Output the [x, y] coordinate of the center of the cell containing the given text.  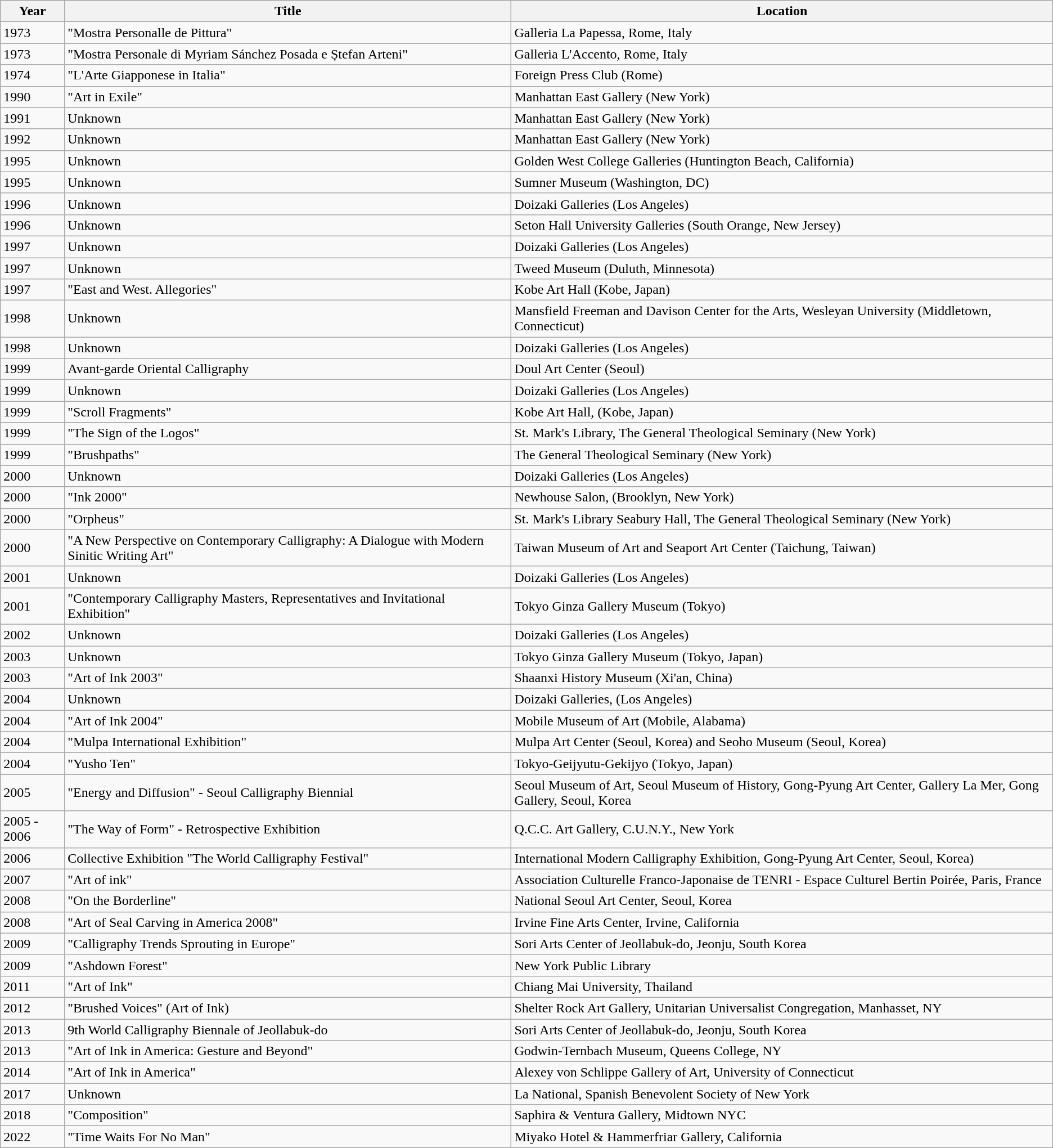
Seoul Museum of Art, Seoul Museum of History, Gong-Pyung Art Center, Gallery La Mer, Gong Gallery, Seoul, Korea [782, 792]
2007 [33, 880]
Title [288, 11]
Year [33, 11]
2018 [33, 1115]
International Modern Calligraphy Exhibition, Gong-Pyung Art Center, Seoul, Korea) [782, 858]
Doul Art Center (Seoul) [782, 369]
Location [782, 11]
Shaanxi History Museum (Xi'an, China) [782, 678]
"Scroll Fragments" [288, 412]
"Contemporary Calligraphy Masters, Representatives and Invitational Exhibition" [288, 606]
Tokyo Ginza Gallery Museum (Tokyo, Japan) [782, 657]
"Art of ink" [288, 880]
2002 [33, 635]
St. Mark's Library, The General Theological Seminary (New York) [782, 433]
"Mostra Personale di Myriam Sánchez Posada e Ștefan Arteni" [288, 54]
2006 [33, 858]
Sumner Museum (Washington, DC) [782, 182]
"Mostra Personalle de Pittura" [288, 33]
Q.C.C. Art Gallery, C.U.N.Y., New York [782, 829]
Shelter Rock Art Gallery, Unitarian Universalist Congregation, Manhasset, NY [782, 1008]
1990 [33, 97]
La National, Spanish Benevolent Society of New York [782, 1094]
2005 [33, 792]
The General Theological Seminary (New York) [782, 455]
"Yusho Ten" [288, 764]
Foreign Press Club (Rome) [782, 75]
"Mulpa International Exhibition" [288, 742]
"Art of Seal Carving in America 2008" [288, 922]
Avant-garde Oriental Calligraphy [288, 369]
"Ink 2000" [288, 497]
2022 [33, 1137]
Galleria La Papessa, Rome, Italy [782, 33]
1992 [33, 140]
Irvine Fine Arts Center, Irvine, California [782, 922]
Golden West College Galleries (Huntington Beach, California) [782, 161]
"Energy and Diffusion" - Seoul Calligraphy Biennial [288, 792]
Mobile Museum of Art (Mobile, Alabama) [782, 721]
Chiang Mai University, Thailand [782, 986]
"Art of Ink in America: Gesture and Beyond" [288, 1051]
2011 [33, 986]
"The Way of Form" - Retrospective Exhibition [288, 829]
2017 [33, 1094]
1974 [33, 75]
"Orpheus" [288, 519]
Miyako Hotel & Hammerfriar Gallery, California [782, 1137]
2012 [33, 1008]
9th World Calligraphy Biennale of Jeollabuk-do [288, 1029]
"Brushed Voices" (Art of Ink) [288, 1008]
"Art in Exile" [288, 97]
Tokyo Ginza Gallery Museum (Tokyo) [782, 606]
Tweed Museum (Duluth, Minnesota) [782, 268]
2014 [33, 1073]
"Brushpaths" [288, 455]
Newhouse Salon, (Brooklyn, New York) [782, 497]
St. Mark's Library Seabury Hall, The General Theological Seminary (New York) [782, 519]
Seton Hall University Galleries (South Orange, New Jersey) [782, 225]
Galleria L'Accento, Rome, Italy [782, 54]
Saphira & Ventura Gallery, Midtown NYC [782, 1115]
Doizaki Galleries, (Los Angeles) [782, 699]
"East and West. Allegories" [288, 290]
2005 - 2006 [33, 829]
"A New Perspective on Contemporary Calligraphy: A Dialogue with Modern Sinitic Writing Art" [288, 548]
"Art of Ink 2004" [288, 721]
Association Culturelle Franco-Japonaise de TENRI - Espace Culturel Bertin Poirée, Paris, France [782, 880]
Mansfield Freeman and Davison Center for the Arts, Wesleyan University (Middletown, Connecticut) [782, 319]
"Art of Ink 2003" [288, 678]
"On the Borderline" [288, 901]
New York Public Library [782, 965]
"Art of Ink in America" [288, 1073]
"L'Arte Giapponese in Italia" [288, 75]
Taiwan Museum of Art and Seaport Art Center (Taichung, Taiwan) [782, 548]
"Ashdown Forest" [288, 965]
"Calligraphy Trends Sprouting in Europe" [288, 944]
Collective Exhibition "The World Calligraphy Festival" [288, 858]
Kobe Art Hall, (Kobe, Japan) [782, 412]
Godwin-Ternbach Museum, Queens College, NY [782, 1051]
"Art of Ink" [288, 986]
Alexey von Schlippe Gallery of Art, University of Connecticut [782, 1073]
1991 [33, 118]
"Composition" [288, 1115]
"Time Waits For No Man" [288, 1137]
National Seoul Art Center, Seoul, Korea [782, 901]
Tokyo-Geijyutu-Gekijyo (Tokyo, Japan) [782, 764]
Kobe Art Hall (Kobe, Japan) [782, 290]
"The Sign of the Logos" [288, 433]
Mulpa Art Center (Seoul, Korea) and Seoho Museum (Seoul, Korea) [782, 742]
